Locate the cell with the specified text and output its [X, Y] center coordinate. 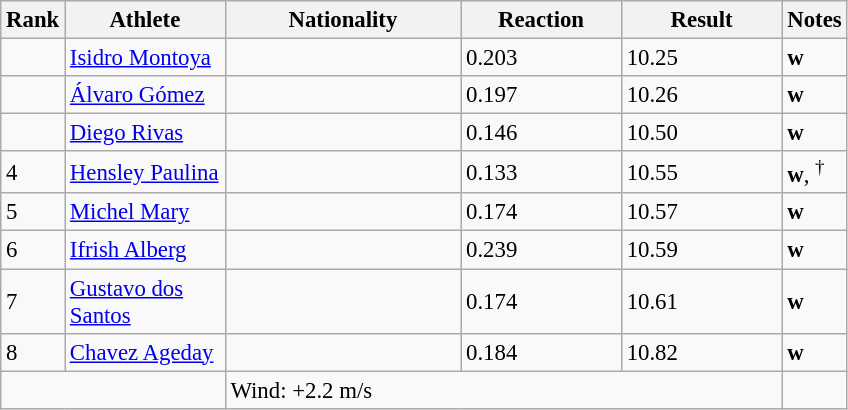
10.50 [702, 133]
0.184 [542, 352]
10.59 [702, 250]
Álvaro Gómez [146, 95]
Gustavo dos Santos [146, 302]
10.55 [702, 172]
0.239 [542, 250]
0.203 [542, 58]
10.57 [702, 213]
7 [33, 302]
0.197 [542, 95]
6 [33, 250]
0.133 [542, 172]
10.61 [702, 302]
Wind: +2.2 m/s [504, 390]
Athlete [146, 20]
Notes [814, 20]
w, † [814, 172]
Chavez Ageday [146, 352]
Ifrish Alberg [146, 250]
Michel Mary [146, 213]
8 [33, 352]
10.26 [702, 95]
Nationality [343, 20]
10.82 [702, 352]
Isidro Montoya [146, 58]
Rank [33, 20]
5 [33, 213]
10.25 [702, 58]
Hensley Paulina [146, 172]
0.146 [542, 133]
Result [702, 20]
Diego Rivas [146, 133]
4 [33, 172]
Reaction [542, 20]
